Detect which cell encompasses the target text, then output its (X, Y) center coordinate. 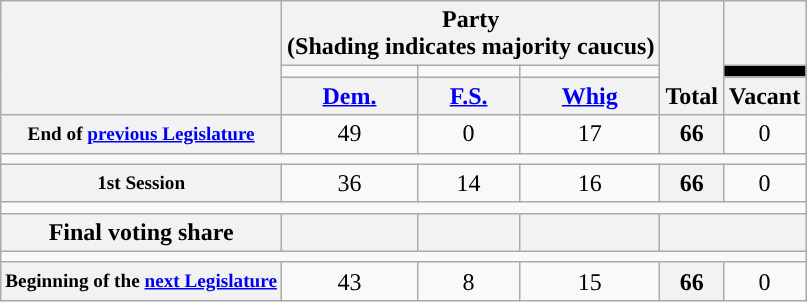
Dem. (350, 96)
1st Session (142, 183)
49 (350, 134)
Vacant (764, 96)
17 (590, 134)
Party (Shading indicates majority caucus) (471, 34)
Total (692, 58)
End of previous Legislature (142, 134)
8 (468, 281)
Final voting share (142, 232)
Beginning of the next Legislature (142, 281)
F.S. (468, 96)
14 (468, 183)
16 (590, 183)
15 (590, 281)
36 (350, 183)
Whig (590, 96)
43 (350, 281)
